Pinpoint the cell where the given text exists, returning its (X, Y) midpoint coordinate. 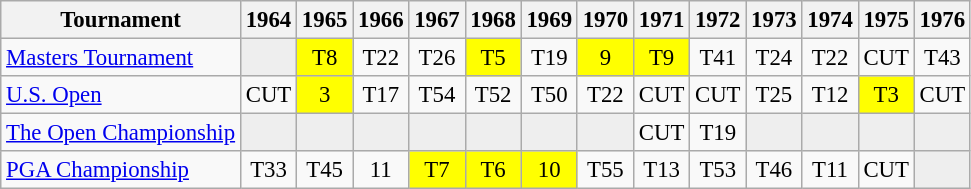
Masters Tournament (121, 58)
T25 (774, 95)
PGA Championship (121, 170)
10 (549, 170)
1971 (661, 20)
1974 (830, 20)
T17 (381, 95)
1969 (549, 20)
1973 (774, 20)
1967 (437, 20)
1970 (605, 20)
U.S. Open (121, 95)
T24 (774, 58)
1965 (325, 20)
T52 (493, 95)
T7 (437, 170)
T54 (437, 95)
T5 (493, 58)
1972 (718, 20)
1968 (493, 20)
T3 (886, 95)
T11 (830, 170)
T33 (268, 170)
T50 (549, 95)
T8 (325, 58)
9 (605, 58)
T12 (830, 95)
T55 (605, 170)
T41 (718, 58)
1964 (268, 20)
1975 (886, 20)
T46 (774, 170)
T6 (493, 170)
T43 (942, 58)
T26 (437, 58)
T45 (325, 170)
The Open Championship (121, 133)
T9 (661, 58)
T13 (661, 170)
1966 (381, 20)
3 (325, 95)
Tournament (121, 20)
1976 (942, 20)
11 (381, 170)
T53 (718, 170)
